Capture the cell that displays the provided text and extract its (x, y) central coordinate. 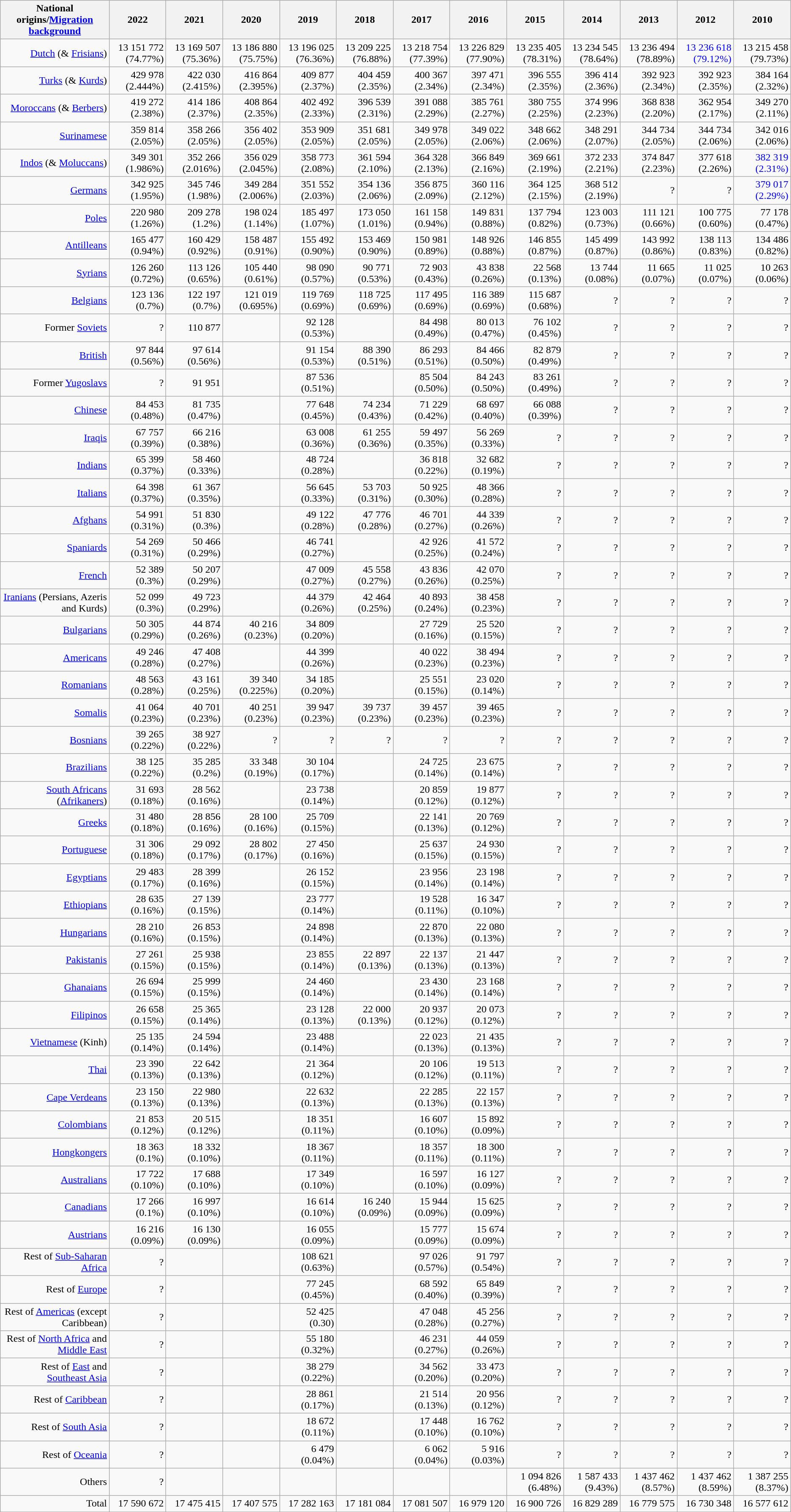
47 408 (0.27%) (194, 657)
Afghans (55, 520)
80 013 (0.47%) (478, 328)
2022 (138, 20)
118 725 (0.69%) (365, 300)
18 332 (0.10%) (194, 1152)
362 954 (2.17%) (705, 108)
Rest of Americas (except Caribbean) (55, 1317)
97 026 (0.57%) (421, 1262)
145 499 (0.87%) (592, 245)
17 722 (0.10%) (138, 1179)
13 169 507 (75.36%) (194, 53)
25 135 (0.14%) (138, 1042)
59 497 (0.35%) (421, 438)
33 473 (0.20%) (478, 1372)
Germans (55, 190)
Canadians (55, 1207)
25 999 (0.15%) (194, 987)
28 856 (0.16%) (194, 823)
77 245 (0.45%) (308, 1290)
Rest of South Asia (55, 1427)
98 090 (0.57%) (308, 273)
13 196 025 (76.36%) (308, 53)
138 113 (0.83%) (705, 245)
22 980 (0.13%) (194, 1097)
Rest of North Africa and Middle East (55, 1345)
16 762 (0.10%) (478, 1427)
368 512 (2.19%) (592, 190)
Former Soviets (55, 328)
50 305 (0.29%) (138, 630)
13 226 829 (77.90%) (478, 53)
42 926 (0.25%) (421, 547)
39 457 (0.23%) (421, 712)
404 459 (2.35%) (365, 80)
Rest of Oceania (55, 1455)
16 597 (0.10%) (421, 1179)
21 435 (0.13%) (478, 1042)
116 389 (0.69%) (478, 300)
342 016 (2.06%) (762, 135)
16 347 (0.10%) (478, 905)
Vietnamese (Kinh) (55, 1042)
20 073 (0.12%) (478, 1014)
148 926 (0.88%) (478, 245)
20 937 (0.12%) (421, 1014)
16 779 575 (649, 1504)
356 875 (2.09%) (421, 190)
414 186 (2.37%) (194, 108)
380 755 (2.25%) (535, 108)
54 991 (0.31%) (138, 520)
18 367 (0.11%) (308, 1152)
22 000 (0.13%) (365, 1014)
20 859 (0.12%) (421, 795)
15 777 (0.09%) (421, 1234)
2014 (592, 20)
61 367 (0.35%) (194, 492)
123 003 (0.73%) (592, 218)
17 181 084 (365, 1504)
1 437 462 (8.59%) (705, 1482)
392 923 (2.34%) (649, 80)
Ethiopians (55, 905)
41 064 (0.23%) (138, 712)
422 030 (2.415%) (194, 80)
Egyptians (55, 878)
11 665 (0.07%) (649, 273)
46 741 (0.27%) (308, 547)
24 930 (0.15%) (478, 850)
377 618 (2.26%) (705, 163)
160 429 (0.92%) (194, 245)
392 923 (2.35%) (705, 80)
44 379 (0.26%) (308, 602)
429 978 (2.444%) (138, 80)
91 797 (0.54%) (478, 1262)
26 152 (0.15%) (308, 878)
Americans (55, 657)
13 235 405 (78.31%) (535, 53)
42 464 (0.25%) (365, 602)
63 008 (0.36%) (308, 438)
28 635 (0.16%) (138, 905)
Bosnians (55, 740)
23 430 (0.14%) (421, 987)
23 488 (0.14%) (308, 1042)
38 125 (0.22%) (138, 767)
44 059 (0.26%) (478, 1345)
29 092 (0.17%) (194, 850)
91 951 (194, 383)
25 637 (0.15%) (421, 850)
24 594 (0.14%) (194, 1042)
348 662 (2.06%) (535, 135)
48 563 (0.28%) (138, 685)
28 100 (0.16%) (251, 823)
349 022 (2.06%) (478, 135)
50 466 (0.29%) (194, 547)
21 514 (0.13%) (421, 1400)
Hongkongers (55, 1152)
209 278 (1.2%) (194, 218)
97 844 (0.56%) (138, 355)
372 233 (2.21%) (592, 163)
67 757 (0.39%) (138, 438)
Colombians (55, 1124)
Rest of East and Southeast Asia (55, 1372)
23 128 (0.13%) (308, 1014)
85 504 (0.50%) (421, 383)
38 279 (0.22%) (308, 1372)
23 675 (0.14%) (478, 767)
2015 (535, 20)
121 019 (0.695%) (251, 300)
1 587 433 (9.43%) (592, 1482)
17 081 507 (421, 1504)
97 614 (0.56%) (194, 355)
345 746 (1.98%) (194, 190)
Indians (55, 465)
374 847 (2.23%) (649, 163)
39 947 (0.23%) (308, 712)
53 703 (0.31%) (365, 492)
45 558 (0.27%) (365, 575)
48 366 (0.28%) (478, 492)
20 956 (0.12%) (478, 1400)
23 198 (0.14%) (478, 878)
18 300 (0.11%) (478, 1152)
31 306 (0.18%) (138, 850)
16 607 (0.10%) (421, 1124)
64 398 (0.37%) (138, 492)
38 458 (0.23%) (478, 602)
Rest of Sub-Saharan Africa (55, 1262)
396 414 (2.36%) (592, 80)
22 157 (0.13%) (478, 1097)
52 099 (0.3%) (138, 602)
40 251 (0.23%) (251, 712)
26 853 (0.15%) (194, 933)
84 243 (0.50%) (478, 383)
18 363 (0.1%) (138, 1152)
23 168 (0.14%) (478, 987)
39 265 (0.22%) (138, 740)
66 216 (0.38%) (194, 438)
15 892 (0.09%) (478, 1124)
81 735 (0.47%) (194, 411)
Thai (55, 1069)
19 528 (0.11%) (421, 905)
28 210 (0.16%) (138, 933)
40 022 (0.23%) (421, 657)
2018 (365, 20)
43 838 (0.26%) (478, 273)
92 128 (0.53%) (308, 328)
2021 (194, 20)
77 648 (0.45%) (308, 411)
83 261 (0.49%) (535, 383)
416 864 (2.395%) (251, 80)
29 483 (0.17%) (138, 878)
Pakistanis (55, 960)
22 632 (0.13%) (308, 1097)
54 269 (0.31%) (138, 547)
65 849 (0.39%) (478, 1290)
16 216 (0.09%) (138, 1234)
220 980 (1.26%) (138, 218)
344 734 (2.05%) (649, 135)
368 838 (2.20%) (649, 108)
Hungarians (55, 933)
68 592 (0.40%) (421, 1290)
58 460 (0.33%) (194, 465)
111 121 (0.66%) (649, 218)
108 621 (0.63%) (308, 1262)
13 186 880 (75.75%) (251, 53)
344 734 (2.06%) (705, 135)
90 771 (0.53%) (365, 273)
Indos (& Moluccans) (55, 163)
49 723 (0.29%) (194, 602)
28 399 (0.16%) (194, 878)
13 151 772 (74.77%) (138, 53)
24 725 (0.14%) (421, 767)
15 944 (0.09%) (421, 1207)
6 062 (0.04%) (421, 1455)
119 769 (0.69%) (308, 300)
158 487 (0.91%) (251, 245)
17 590 672 (138, 1504)
391 088 (2.29%) (421, 108)
359 814 (2.05%) (138, 135)
84 453 (0.48%) (138, 411)
396 539 (2.31%) (365, 108)
38 927 (0.22%) (194, 740)
65 399 (0.37%) (138, 465)
49 246 (0.28%) (138, 657)
5 916 (0.03%) (478, 1455)
23 855 (0.14%) (308, 960)
360 116 (2.12%) (478, 190)
349 270 (2.11%) (762, 108)
48 724 (0.28%) (308, 465)
National origins/Migration background (55, 20)
46 231 (0.27%) (421, 1345)
123 136 (0.7%) (138, 300)
349 301 (1.986%) (138, 163)
146 855 (0.87%) (535, 245)
Filipinos (55, 1014)
49 122 (0.28%) (308, 520)
Others (55, 1482)
384 164 (2.32%) (762, 80)
25 551 (0.15%) (421, 685)
Brazilians (55, 767)
16 829 289 (592, 1504)
Moroccans (& Berbers) (55, 108)
185 497 (1.07%) (308, 218)
22 141 (0.13%) (421, 823)
356 029 (2.045%) (251, 163)
Poles (55, 218)
19 513 (0.11%) (478, 1069)
2019 (308, 20)
364 328 (2.13%) (421, 163)
31 480 (0.18%) (138, 823)
18 351 (0.11%) (308, 1124)
18 357 (0.11%) (421, 1152)
16 130 (0.09%) (194, 1234)
17 448 (0.10%) (421, 1427)
122 197 (0.7%) (194, 300)
2010 (762, 20)
47 776 (0.28%) (365, 520)
100 775 (0.60%) (705, 218)
2013 (649, 20)
143 992 (0.86%) (649, 245)
52 425 (0.30) (308, 1317)
38 494 (0.23%) (478, 657)
22 568 (0.13%) (535, 273)
20 769 (0.12%) (478, 823)
18 672 (0.11%) (308, 1427)
366 849 (2.16%) (478, 163)
21 853 (0.12%) (138, 1124)
66 088 (0.39%) (535, 411)
Belgians (55, 300)
39 465 (0.23%) (478, 712)
15 625 (0.09%) (478, 1207)
23 020 (0.14%) (478, 685)
23 738 (0.14%) (308, 795)
1 437 462 (8.57%) (649, 1482)
21 364 (0.12%) (308, 1069)
16 055 (0.09%) (308, 1234)
23 956 (0.14%) (421, 878)
26 658 (0.15%) (138, 1014)
137 794 (0.82%) (535, 218)
15 674 (0.09%) (478, 1234)
Dutch (& Frisians) (55, 53)
Total (55, 1504)
17 349 (0.10%) (308, 1179)
82 879 (0.49%) (535, 355)
39 340 (0.225%) (251, 685)
2017 (421, 20)
32 682 (0.19%) (478, 465)
349 978 (2.05%) (421, 135)
Australians (55, 1179)
2012 (705, 20)
Spaniards (55, 547)
47 009 (0.27%) (308, 575)
27 450 (0.16%) (308, 850)
342 925 (1.95%) (138, 190)
Ghanaians (55, 987)
352 266 (2.016%) (194, 163)
Rest of Caribbean (55, 1400)
13 236 618 (79.12%) (705, 53)
Portuguese (55, 850)
11 025 (0.07%) (705, 273)
153 469 (0.90%) (365, 245)
36 818 (0.22%) (421, 465)
40 216 (0.23%) (251, 630)
34 185 (0.20%) (308, 685)
25 365 (0.14%) (194, 1014)
17 282 163 (308, 1504)
27 139 (0.15%) (194, 905)
25 520 (0.15%) (478, 630)
Bulgarians (55, 630)
Rest of Europe (55, 1290)
87 536 (0.51%) (308, 383)
23 777 (0.14%) (308, 905)
South Africans (Afrikaners) (55, 795)
20 515 (0.12%) (194, 1124)
22 897 (0.13%) (365, 960)
13 215 458 (79.73%) (762, 53)
77 178 (0.47%) (762, 218)
149 831 (0.88%) (478, 218)
2020 (251, 20)
354 136 (2.06%) (365, 190)
British (55, 355)
402 492 (2.33%) (308, 108)
198 024 (1.14%) (251, 218)
51 830 (0.3%) (194, 520)
161 158 (0.94%) (421, 218)
Turks (& Kurds) (55, 80)
23 150 (0.13%) (138, 1097)
44 399 (0.26%) (308, 657)
126 260 (0.72%) (138, 273)
19 877 (0.12%) (478, 795)
113 126 (0.65%) (194, 273)
16 127 (0.09%) (478, 1179)
110 877 (194, 328)
Chinese (55, 411)
1 387 255 (8.37%) (762, 1482)
34 562 (0.20%) (421, 1372)
33 348 (0.19%) (251, 767)
382 319 (2.31%) (762, 163)
Surinamese (55, 135)
25 938 (0.15%) (194, 960)
16 997 (0.10%) (194, 1207)
348 291 (2.07%) (592, 135)
68 697 (0.40%) (478, 411)
16 730 348 (705, 1504)
356 402 (2.05%) (251, 135)
Iranians (Persians, Azeris and Kurds) (55, 602)
46 701 (0.27%) (421, 520)
61 255 (0.36%) (365, 438)
17 688 (0.10%) (194, 1179)
43 836 (0.26%) (421, 575)
17 266 (0.1%) (138, 1207)
6 479 (0.04%) (308, 1455)
27 261 (0.15%) (138, 960)
55 180 (0.32%) (308, 1345)
419 272 (2.38%) (138, 108)
16 614 (0.10%) (308, 1207)
Austrians (55, 1234)
40 701 (0.23%) (194, 712)
72 903 (0.43%) (421, 273)
22 080 (0.13%) (478, 933)
353 909 (2.05%) (308, 135)
22 642 (0.13%) (194, 1069)
16 240 (0.09%) (365, 1207)
35 285 (0.2%) (194, 767)
16 577 612 (762, 1504)
76 102 (0.45%) (535, 328)
22 870 (0.13%) (421, 933)
Somalis (55, 712)
397 471 (2.34%) (478, 80)
13 218 754 (77.39%) (421, 53)
379 017 (2.29%) (762, 190)
105 440 (0.61%) (251, 273)
150 981 (0.89%) (421, 245)
26 694 (0.15%) (138, 987)
408 864 (2.35%) (251, 108)
21 447 (0.13%) (478, 960)
16 900 726 (535, 1504)
155 492 (0.90%) (308, 245)
16 979 120 (478, 1504)
13 744 (0.08%) (592, 273)
351 552 (2.03%) (308, 190)
47 048 (0.28%) (421, 1317)
10 263 (0.06%) (762, 273)
13 234 545 (78.64%) (592, 53)
52 389 (0.3%) (138, 575)
409 877 (2.37%) (308, 80)
20 106 (0.12%) (421, 1069)
84 498 (0.49%) (421, 328)
40 893 (0.24%) (421, 602)
2016 (478, 20)
351 681 (2.05%) (365, 135)
349 284 (2.006%) (251, 190)
115 687 (0.68%) (535, 300)
13 209 225 (76.88%) (365, 53)
Former Yugoslavs (55, 383)
Romanians (55, 685)
374 996 (2.23%) (592, 108)
24 460 (0.14%) (308, 987)
117 495 (0.69%) (421, 300)
27 729 (0.16%) (421, 630)
23 390 (0.13%) (138, 1069)
Antilleans (55, 245)
Italians (55, 492)
358 773 (2.08%) (308, 163)
17 475 415 (194, 1504)
56 269 (0.33%) (478, 438)
385 761 (2.27%) (478, 108)
17 407 575 (251, 1504)
34 809 (0.20%) (308, 630)
86 293 (0.51%) (421, 355)
88 390 (0.51%) (365, 355)
358 266 (2.05%) (194, 135)
364 125 (2.15%) (535, 190)
396 555 (2.35%) (535, 80)
French (55, 575)
50 925 (0.30%) (421, 492)
28 562 (0.16%) (194, 795)
134 486 (0.82%) (762, 245)
50 207 (0.29%) (194, 575)
361 594 (2.10%) (365, 163)
42 070 (0.25%) (478, 575)
22 285 (0.13%) (421, 1097)
Greeks (55, 823)
24 898 (0.14%) (308, 933)
13 236 494 (78.89%) (649, 53)
74 234 (0.43%) (365, 411)
28 861 (0.17%) (308, 1400)
41 572 (0.24%) (478, 547)
Cape Verdeans (55, 1097)
44 874 (0.26%) (194, 630)
56 645 (0.33%) (308, 492)
Syrians (55, 273)
Iraqis (55, 438)
39 737 (0.23%) (365, 712)
30 104 (0.17%) (308, 767)
25 709 (0.15%) (308, 823)
173 050 (1.01%) (365, 218)
84 466 (0.50%) (478, 355)
71 229 (0.42%) (421, 411)
91 154 (0.53%) (308, 355)
45 256 (0.27%) (478, 1317)
22 137 (0.13%) (421, 960)
400 367 (2.34%) (421, 80)
28 802 (0.17%) (251, 850)
1 094 826 (6.48%) (535, 1482)
22 023 (0.13%) (421, 1042)
44 339 (0.26%) (478, 520)
369 661 (2.19%) (535, 163)
43 161 (0.25%) (194, 685)
165 477 (0.94%) (138, 245)
31 693 (0.18%) (138, 795)
